Return the [X, Y] coordinate for the center point of the cell that contains the specified text.  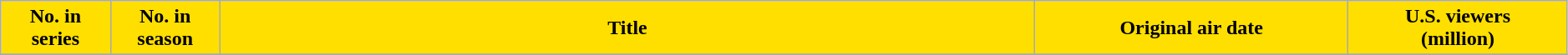
U.S. viewers(million) [1459, 28]
No. inseason [165, 28]
Title [627, 28]
No. inseries [55, 28]
Original air date [1191, 28]
